Locate the cell with the specified text and output its (X, Y) center coordinate. 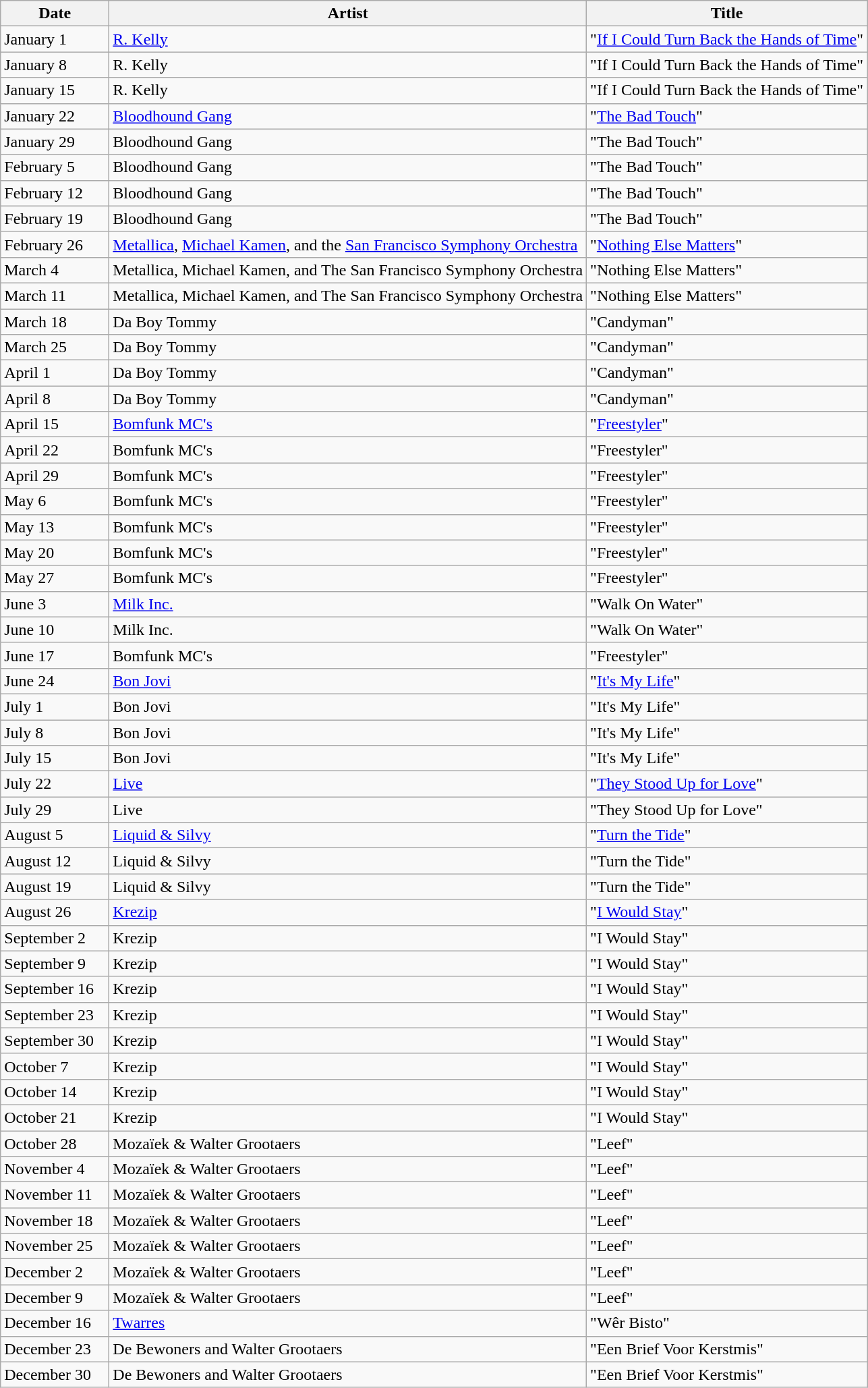
February 5 (55, 167)
October 14 (55, 1092)
June 24 (55, 681)
December 2 (55, 1272)
April 29 (55, 476)
Artist (348, 13)
July 29 (55, 810)
August 26 (55, 912)
March 18 (55, 322)
January 22 (55, 116)
May 20 (55, 553)
December 9 (55, 1298)
March 11 (55, 296)
December 16 (55, 1323)
October 28 (55, 1144)
June 10 (55, 630)
January 1 (55, 39)
January 15 (55, 90)
September 9 (55, 964)
July 1 (55, 706)
November 18 (55, 1221)
December 30 (55, 1375)
September 16 (55, 989)
April 22 (55, 450)
August 12 (55, 861)
Date (55, 13)
April 1 (55, 373)
May 27 (55, 578)
Twarres (348, 1323)
May 6 (55, 501)
October 7 (55, 1066)
March 4 (55, 270)
"Wêr Bisto" (727, 1323)
July 8 (55, 732)
September 30 (55, 1040)
January 8 (55, 65)
May 13 (55, 527)
June 3 (55, 604)
November 11 (55, 1195)
August 5 (55, 835)
Metallica, Michael Kamen, and the San Francisco Symphony Orchestra (348, 244)
September 2 (55, 938)
June 17 (55, 655)
August 19 (55, 887)
April 15 (55, 424)
September 23 (55, 1015)
February 19 (55, 219)
Title (727, 13)
December 23 (55, 1349)
April 8 (55, 399)
July 15 (55, 758)
February 26 (55, 244)
February 12 (55, 193)
July 22 (55, 784)
November 25 (55, 1246)
November 4 (55, 1169)
March 25 (55, 348)
October 21 (55, 1117)
January 29 (55, 142)
